Search for the cell housing the specified text and yield its [X, Y] center coordinate. 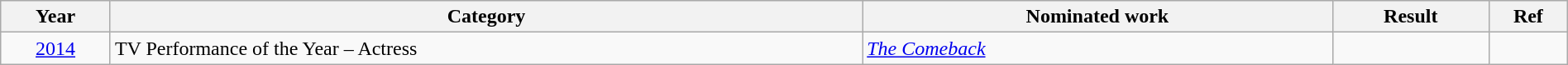
Result [1411, 17]
Nominated work [1097, 17]
2014 [56, 48]
The Comeback [1097, 48]
Category [486, 17]
TV Performance of the Year – Actress [486, 48]
Year [56, 17]
Ref [1528, 17]
